Locate the cell with the specified text and output its (x, y) center coordinate. 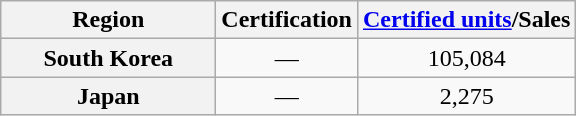
Region (108, 20)
Certified units/Sales (466, 20)
South Korea (108, 58)
Japan (108, 96)
Certification (287, 20)
2,275 (466, 96)
105,084 (466, 58)
